Search for the cell housing the specified text and yield its [X, Y] center coordinate. 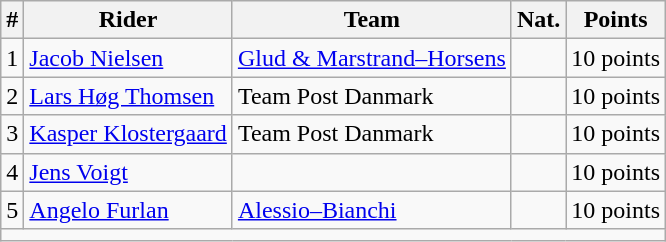
3 [12, 134]
4 [12, 172]
Jens Voigt [128, 172]
1 [12, 58]
Jacob Nielsen [128, 58]
Angelo Furlan [128, 210]
Lars Høg Thomsen [128, 96]
# [12, 20]
Glud & Marstrand–Horsens [372, 58]
2 [12, 96]
Rider [128, 20]
Kasper Klostergaard [128, 134]
Nat. [538, 20]
5 [12, 210]
Team [372, 20]
Alessio–Bianchi [372, 210]
Points [616, 20]
